Output the [X, Y] coordinate of the center of the cell containing the given text.  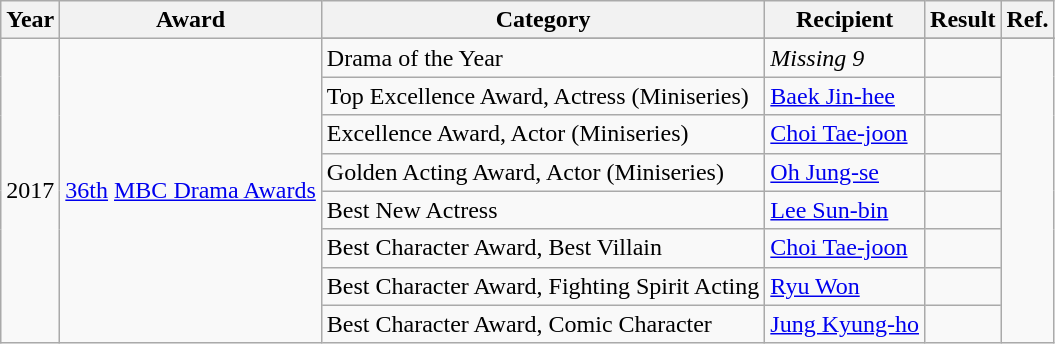
Best Character Award, Fighting Spirit Acting [542, 286]
Top Excellence Award, Actress (Miniseries) [542, 96]
Category [542, 20]
Recipient [845, 20]
Year [30, 20]
Best New Actress [542, 210]
Best Character Award, Best Villain [542, 248]
Golden Acting Award, Actor (Miniseries) [542, 172]
36th MBC Drama Awards [191, 191]
Jung Kyung-ho [845, 324]
Excellence Award, Actor (Miniseries) [542, 134]
Missing 9 [845, 58]
Award [191, 20]
2017 [30, 191]
Ref. [1028, 20]
Baek Jin-hee [845, 96]
Result [963, 20]
Oh Jung-se [845, 172]
Best Character Award, Comic Character [542, 324]
Lee Sun-bin [845, 210]
Drama of the Year [542, 58]
Ryu Won [845, 286]
